Capture the cell that displays the provided text and extract its (X, Y) central coordinate. 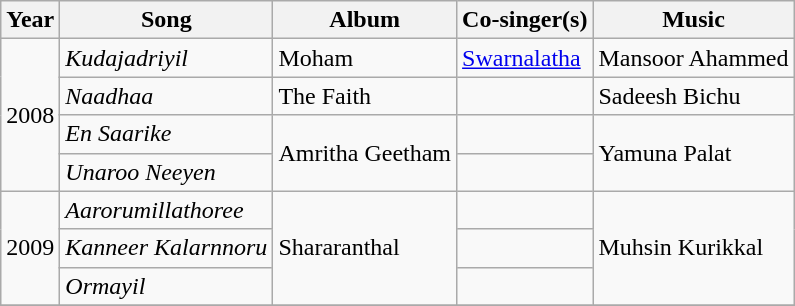
2009 (30, 248)
2008 (30, 115)
En Saarike (166, 134)
Shararanthal (365, 248)
Mansoor Ahammed (694, 58)
Yamuna Palat (694, 153)
Album (365, 20)
Kanneer Kalarnnoru (166, 248)
Muhsin Kurikkal (694, 248)
Moham (365, 58)
Swarnalatha (525, 58)
Music (694, 20)
Unaroo Neeyen (166, 172)
Kudajadriyil (166, 58)
Year (30, 20)
Ormayil (166, 286)
Sadeesh Bichu (694, 96)
Co-singer(s) (525, 20)
Amritha Geetham (365, 153)
Aarorumillathoree (166, 210)
Naadhaa (166, 96)
The Faith (365, 96)
Song (166, 20)
